Identify which cell holds the provided text, then report its (x, y) central coordinate. 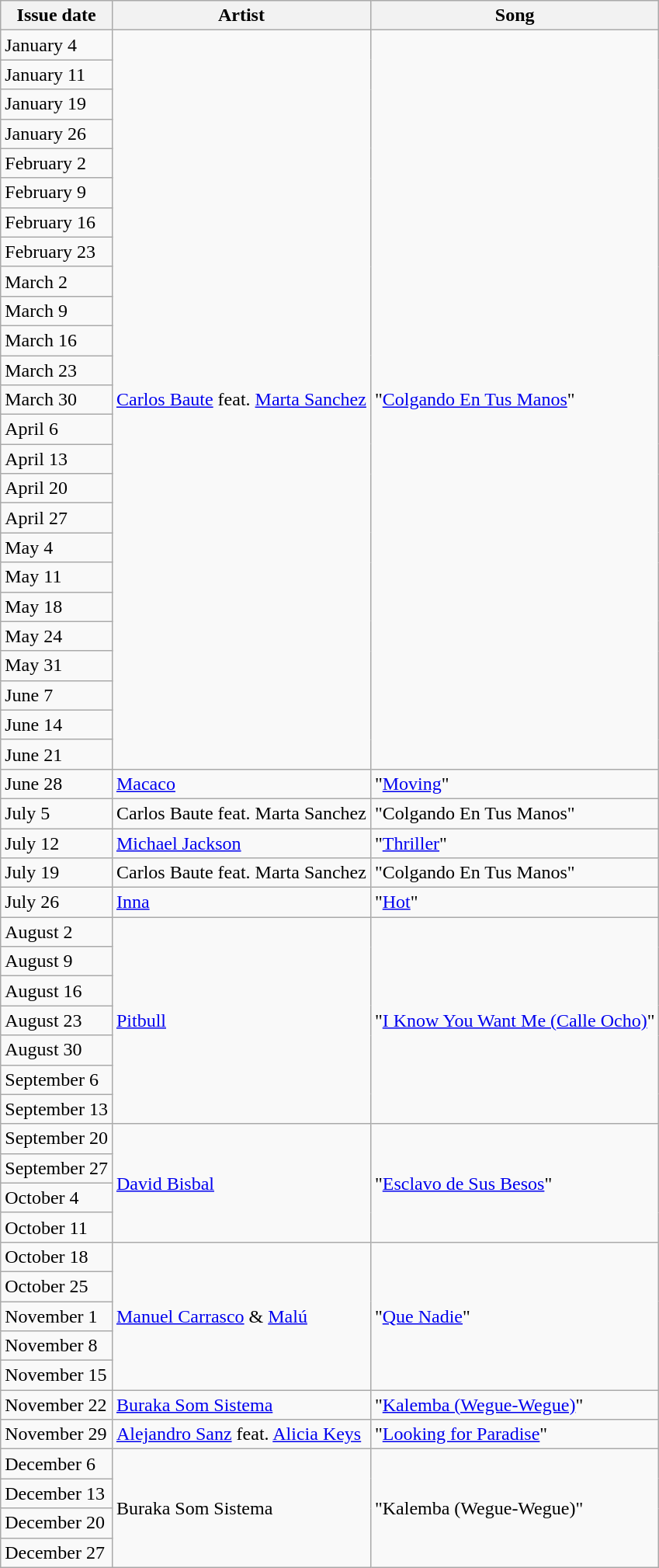
Michael Jackson (241, 843)
May 18 (57, 607)
July 5 (57, 813)
September 13 (57, 1109)
May 4 (57, 548)
July 26 (57, 902)
Pitbull (241, 1020)
April 13 (57, 459)
May 11 (57, 577)
"Moving" (515, 784)
June 7 (57, 695)
January 11 (57, 75)
November 8 (57, 1346)
March 2 (57, 281)
Macaco (241, 784)
November 22 (57, 1405)
October 4 (57, 1198)
December 27 (57, 1552)
December 13 (57, 1493)
September 20 (57, 1139)
Artist (241, 16)
"Looking for Paradise" (515, 1434)
March 23 (57, 370)
May 24 (57, 636)
September 6 (57, 1080)
"I Know You Want Me (Calle Ocho)" (515, 1020)
Alejandro Sanz feat. Alicia Keys (241, 1434)
February 16 (57, 222)
October 18 (57, 1257)
Inna (241, 902)
David Bisbal (241, 1183)
August 16 (57, 991)
January 26 (57, 134)
August 23 (57, 1020)
June 28 (57, 784)
"Que Nadie" (515, 1316)
March 9 (57, 311)
August 2 (57, 932)
Song (515, 16)
"Hot" (515, 902)
December 20 (57, 1523)
May 31 (57, 666)
February 2 (57, 163)
June 21 (57, 754)
Issue date (57, 16)
November 15 (57, 1375)
August 9 (57, 961)
March 16 (57, 340)
March 30 (57, 400)
July 12 (57, 843)
February 9 (57, 193)
"Esclavo de Sus Besos" (515, 1183)
Manuel Carrasco & Malú (241, 1316)
April 6 (57, 429)
February 23 (57, 252)
June 14 (57, 725)
April 20 (57, 488)
"Thriller" (515, 843)
April 27 (57, 518)
January 19 (57, 104)
November 29 (57, 1434)
September 27 (57, 1168)
October 25 (57, 1286)
January 4 (57, 45)
November 1 (57, 1316)
December 6 (57, 1464)
October 11 (57, 1227)
August 30 (57, 1050)
July 19 (57, 873)
